Capture the cell that displays the provided text and extract its [x, y] central coordinate. 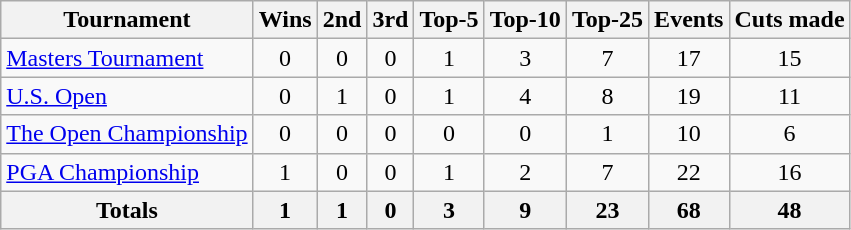
3rd [390, 20]
68 [689, 210]
Masters Tournament [127, 58]
Top-5 [449, 20]
16 [790, 172]
2nd [342, 20]
Wins [285, 20]
Totals [127, 210]
4 [525, 96]
U.S. Open [127, 96]
8 [607, 96]
Top-25 [607, 20]
Top-10 [525, 20]
Events [689, 20]
Tournament [127, 20]
19 [689, 96]
The Open Championship [127, 134]
Cuts made [790, 20]
9 [525, 210]
6 [790, 134]
22 [689, 172]
15 [790, 58]
17 [689, 58]
11 [790, 96]
23 [607, 210]
10 [689, 134]
2 [525, 172]
48 [790, 210]
PGA Championship [127, 172]
